Search for the cell housing the specified text and yield its [X, Y] center coordinate. 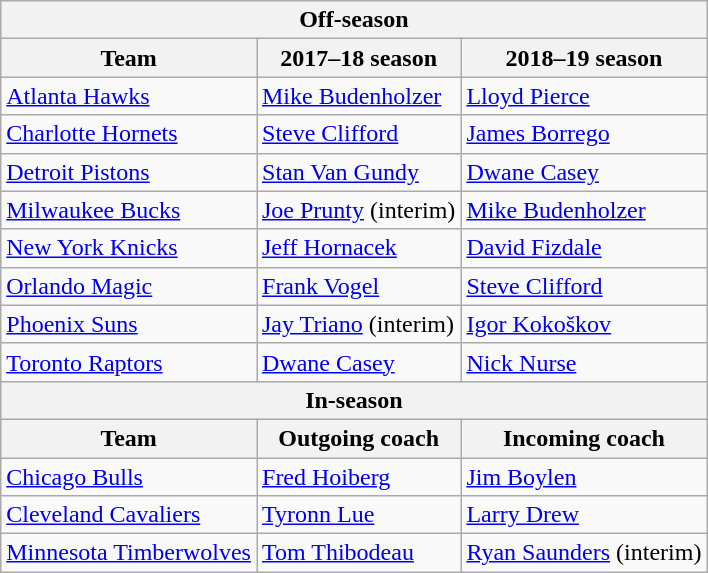
Incoming coach [584, 438]
2017–18 season [358, 58]
Igor Kokoškov [584, 324]
Jeff Hornacek [358, 248]
David Fizdale [584, 248]
Ryan Saunders (interim) [584, 553]
Frank Vogel [358, 286]
Lloyd Pierce [584, 96]
Milwaukee Bucks [129, 210]
Cleveland Cavaliers [129, 515]
Chicago Bulls [129, 477]
Orlando Magic [129, 286]
Tom Thibodeau [358, 553]
Jim Boylen [584, 477]
James Borrego [584, 134]
Stan Van Gundy [358, 172]
Jay Triano (interim) [358, 324]
Outgoing coach [358, 438]
Charlotte Hornets [129, 134]
Phoenix Suns [129, 324]
2018–19 season [584, 58]
Toronto Raptors [129, 362]
Tyronn Lue [358, 515]
New York Knicks [129, 248]
Larry Drew [584, 515]
Fred Hoiberg [358, 477]
Nick Nurse [584, 362]
In-season [354, 400]
Detroit Pistons [129, 172]
Minnesota Timberwolves [129, 553]
Joe Prunty (interim) [358, 210]
Atlanta Hawks [129, 96]
Off-season [354, 20]
